Identify which cell holds the provided text, then report its [X, Y] central coordinate. 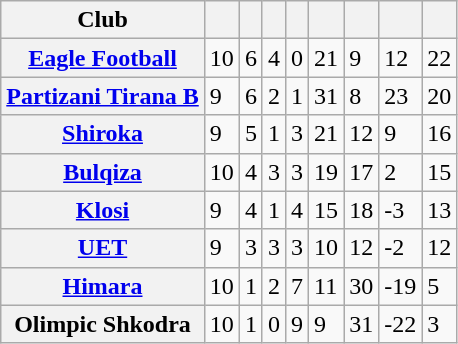
Partizani Tirana B [103, 96]
-19 [400, 286]
19 [326, 172]
Olimpic Shkodra [103, 324]
30 [362, 286]
13 [440, 210]
Himara [103, 286]
8 [362, 96]
UET [103, 248]
Bulqiza [103, 172]
22 [440, 58]
-2 [400, 248]
-22 [400, 324]
7 [296, 286]
16 [440, 134]
Shiroka [103, 134]
18 [362, 210]
23 [400, 96]
-3 [400, 210]
17 [362, 172]
Eagle Football [103, 58]
Club [103, 20]
11 [326, 286]
Klosi [103, 210]
20 [440, 96]
